Capture the cell that displays the provided text and extract its (X, Y) central coordinate. 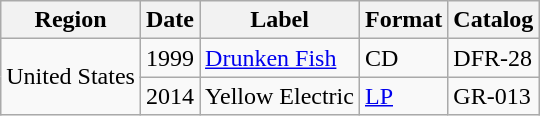
Region (71, 20)
United States (71, 77)
DFR-28 (494, 58)
Catalog (494, 20)
Label (280, 20)
LP (403, 96)
Yellow Electric (280, 96)
Drunken Fish (280, 58)
2014 (170, 96)
GR-013 (494, 96)
Format (403, 20)
CD (403, 58)
Date (170, 20)
1999 (170, 58)
